Pinpoint the cell where the given text exists, returning its [X, Y] midpoint coordinate. 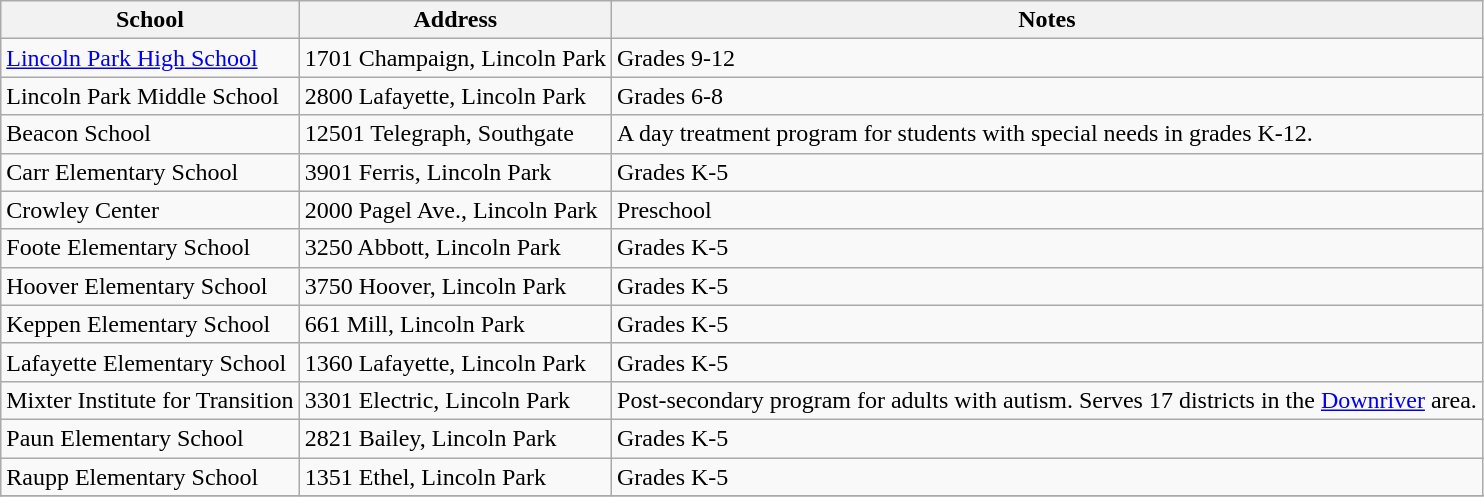
3301 Electric, Lincoln Park [455, 400]
661 Mill, Lincoln Park [455, 324]
12501 Telegraph, Southgate [455, 134]
1701 Champaign, Lincoln Park [455, 58]
Paun Elementary School [150, 438]
1360 Lafayette, Lincoln Park [455, 362]
3250 Abbott, Lincoln Park [455, 248]
Keppen Elementary School [150, 324]
Carr Elementary School [150, 172]
Address [455, 20]
A day treatment program for students with special needs in grades K-12. [1048, 134]
Preschool [1048, 210]
2821 Bailey, Lincoln Park [455, 438]
2800 Lafayette, Lincoln Park [455, 96]
School [150, 20]
Lincoln Park High School [150, 58]
Lincoln Park Middle School [150, 96]
1351 Ethel, Lincoln Park [455, 477]
Foote Elementary School [150, 248]
Grades 9-12 [1048, 58]
2000 Pagel Ave., Lincoln Park [455, 210]
Notes [1048, 20]
Crowley Center [150, 210]
Beacon School [150, 134]
Mixter Institute for Transition [150, 400]
3750 Hoover, Lincoln Park [455, 286]
Post-secondary program for adults with autism. Serves 17 districts in the Downriver area. [1048, 400]
Raupp Elementary School [150, 477]
Grades 6-8 [1048, 96]
3901 Ferris, Lincoln Park [455, 172]
Hoover Elementary School [150, 286]
Lafayette Elementary School [150, 362]
